Pinpoint the cell where the given text exists, returning its [x, y] midpoint coordinate. 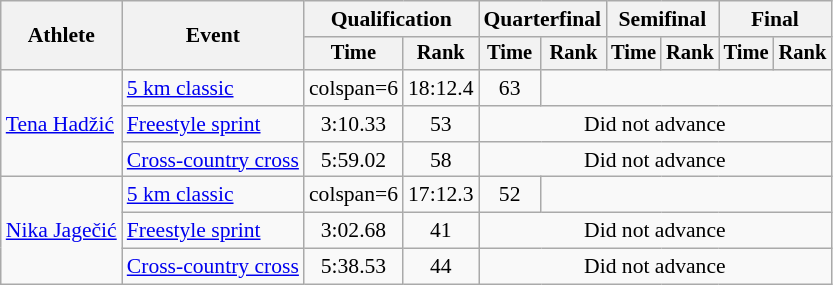
52 [509, 195]
Tena Hadžić [62, 124]
Quarterfinal [542, 19]
5:59.02 [354, 160]
17:12.3 [440, 195]
44 [440, 267]
Final [775, 19]
63 [509, 88]
Athlete [62, 36]
53 [440, 124]
18:12.4 [440, 88]
5:38.53 [354, 267]
3:10.33 [354, 124]
Semifinal [662, 19]
Qualification [392, 19]
Nika Jagečić [62, 230]
Event [213, 36]
58 [440, 160]
3:02.68 [354, 231]
41 [440, 231]
